Extract the [X, Y] coordinate from the center of the cell holding the provided text.  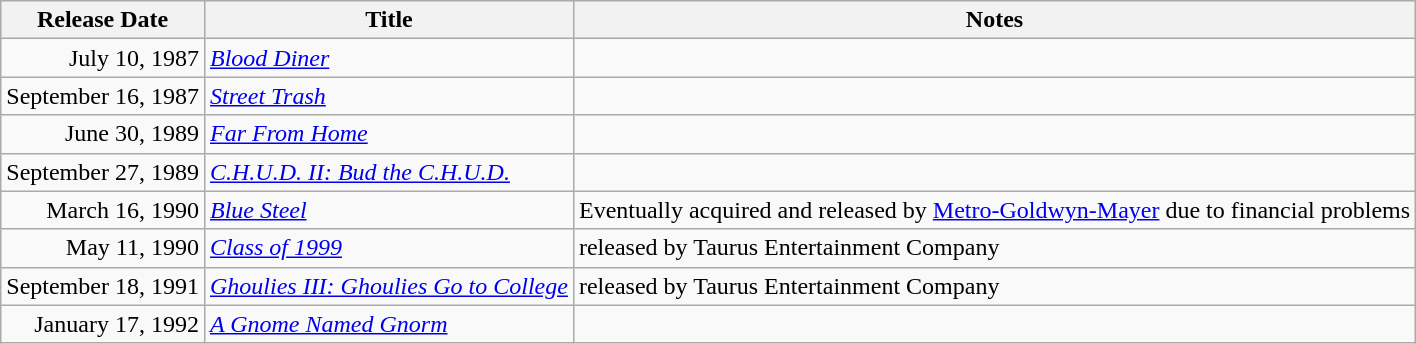
September 27, 1989 [103, 172]
June 30, 1989 [103, 134]
July 10, 1987 [103, 58]
Street Trash [388, 96]
May 11, 1990 [103, 248]
March 16, 1990 [103, 210]
Title [388, 20]
September 18, 1991 [103, 286]
January 17, 1992 [103, 324]
C.H.U.D. II: Bud the C.H.U.D. [388, 172]
Eventually acquired and released by Metro-Goldwyn-Mayer due to financial problems [994, 210]
Far From Home [388, 134]
Release Date [103, 20]
Class of 1999 [388, 248]
A Gnome Named Gnorm [388, 324]
Ghoulies III: Ghoulies Go to College [388, 286]
Blue Steel [388, 210]
Blood Diner [388, 58]
Notes [994, 20]
September 16, 1987 [103, 96]
